Determine the [x, y] coordinate at the center of the cell enclosing the given text.  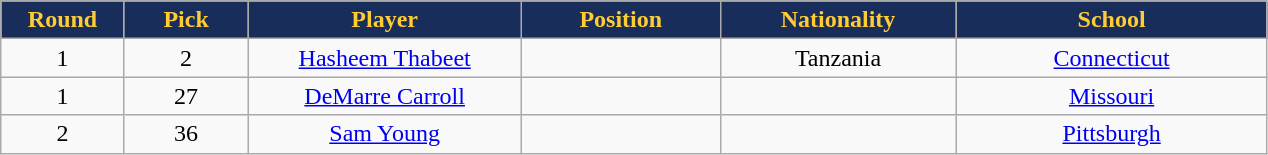
Hasheem Thabeet [385, 58]
DeMarre Carroll [385, 96]
36 [186, 134]
Nationality [838, 20]
Sam Young [385, 134]
Position [620, 20]
Pittsburgh [1112, 134]
27 [186, 96]
Tanzania [838, 58]
Pick [186, 20]
Connecticut [1112, 58]
Missouri [1112, 96]
School [1112, 20]
Player [385, 20]
Round [63, 20]
